Identify which cell holds the provided text, then report its (x, y) central coordinate. 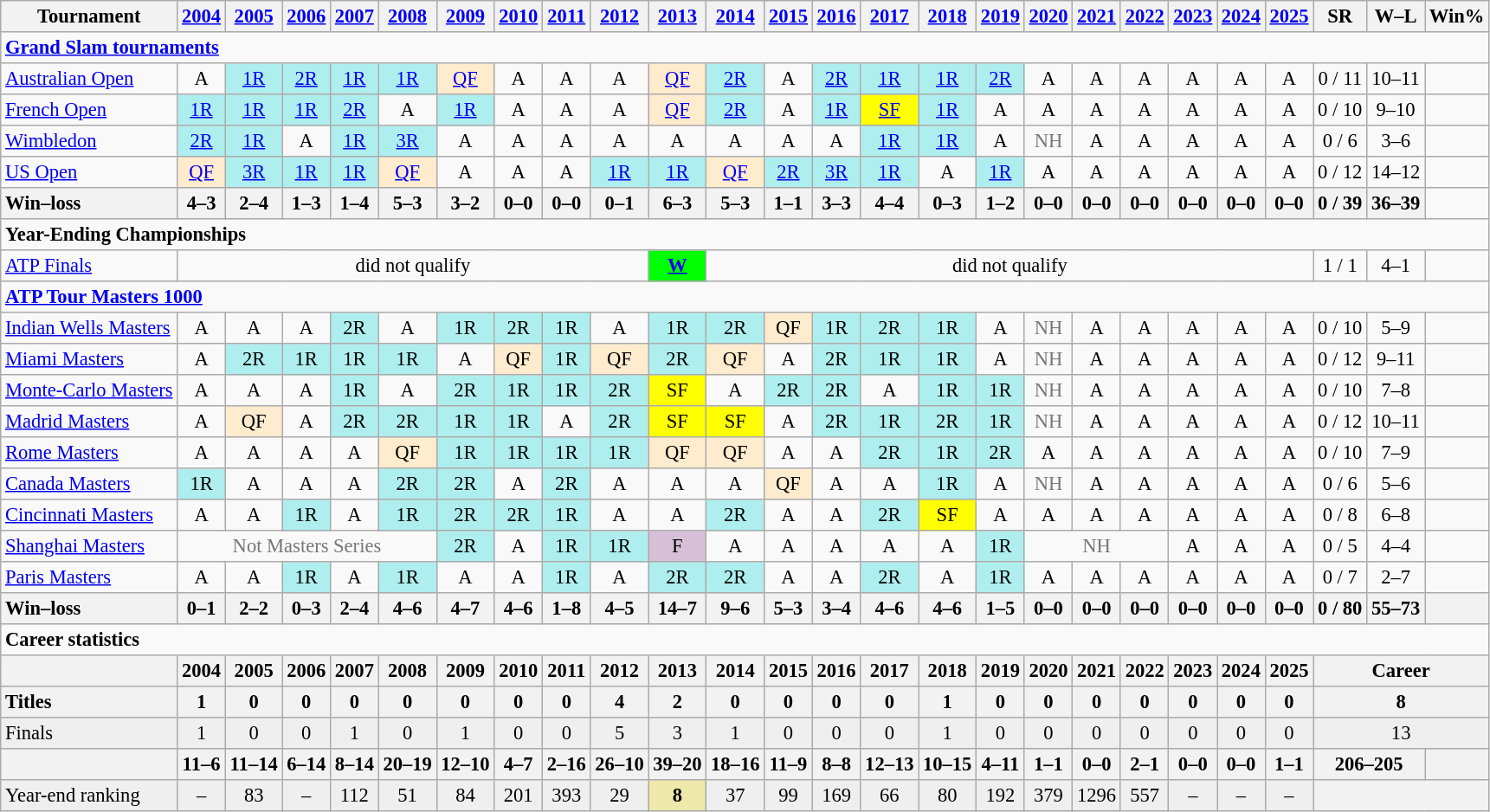
12–13 (890, 764)
1296 (1097, 796)
9–11 (1396, 359)
Shanghai Masters (89, 546)
0 / 39 (1340, 203)
8–8 (836, 764)
2–2 (254, 609)
112 (355, 796)
8–14 (355, 764)
169 (836, 796)
7–8 (1396, 390)
Australian Open (89, 79)
201 (519, 796)
39–20 (677, 764)
11–14 (254, 764)
Rome Masters (89, 453)
6–3 (677, 203)
20–19 (407, 764)
206–205 (1370, 764)
Monte-Carlo Masters (89, 390)
0 / 80 (1340, 609)
Win% (1457, 16)
10–15 (947, 764)
4–11 (1001, 764)
Not Masters Series (306, 546)
37 (736, 796)
Miami Masters (89, 359)
W–L (1396, 16)
Canada Masters (89, 484)
Titles (89, 702)
4–1 (1396, 266)
51 (407, 796)
5 (620, 733)
Career (1401, 671)
1–2 (1001, 203)
2 (677, 702)
379 (1048, 796)
5–6 (1396, 484)
3 (677, 733)
ATP Finals (89, 266)
Finals (89, 733)
66 (890, 796)
ATP Tour Masters 1000 (745, 297)
SR (1340, 16)
9–10 (1396, 110)
Madrid Masters (89, 422)
29 (620, 796)
3–3 (836, 203)
55–73 (1396, 609)
1–8 (566, 609)
192 (1001, 796)
84 (466, 796)
Wimbledon (89, 141)
5–9 (1396, 328)
Career statistics (745, 640)
3–4 (836, 609)
Paris Masters (89, 577)
83 (254, 796)
18–16 (736, 764)
6–8 (1396, 515)
99 (789, 796)
2–16 (566, 764)
1–4 (355, 203)
2–1 (1145, 764)
557 (1145, 796)
3–2 (466, 203)
1 / 1 (1340, 266)
14–7 (677, 609)
14–12 (1396, 172)
36–39 (1396, 203)
Tournament (89, 16)
6–14 (306, 764)
0 / 5 (1340, 546)
2–7 (1396, 577)
9–6 (736, 609)
0 / 11 (1340, 79)
13 (1401, 733)
11–9 (789, 764)
F (677, 546)
80 (947, 796)
0 / 8 (1340, 515)
Indian Wells Masters (89, 328)
4–5 (620, 609)
Year-end ranking (89, 796)
26–10 (620, 764)
4–3 (202, 203)
1–3 (306, 203)
0 / 7 (1340, 577)
French Open (89, 110)
US Open (89, 172)
1–5 (1001, 609)
W (677, 266)
393 (566, 796)
Cincinnati Masters (89, 515)
Year-Ending Championships (745, 235)
12–10 (466, 764)
7–9 (1396, 453)
11–6 (202, 764)
4 (620, 702)
3–6 (1396, 141)
Grand Slam tournaments (745, 48)
